Detect which cell encompasses the target text, then output its (x, y) center coordinate. 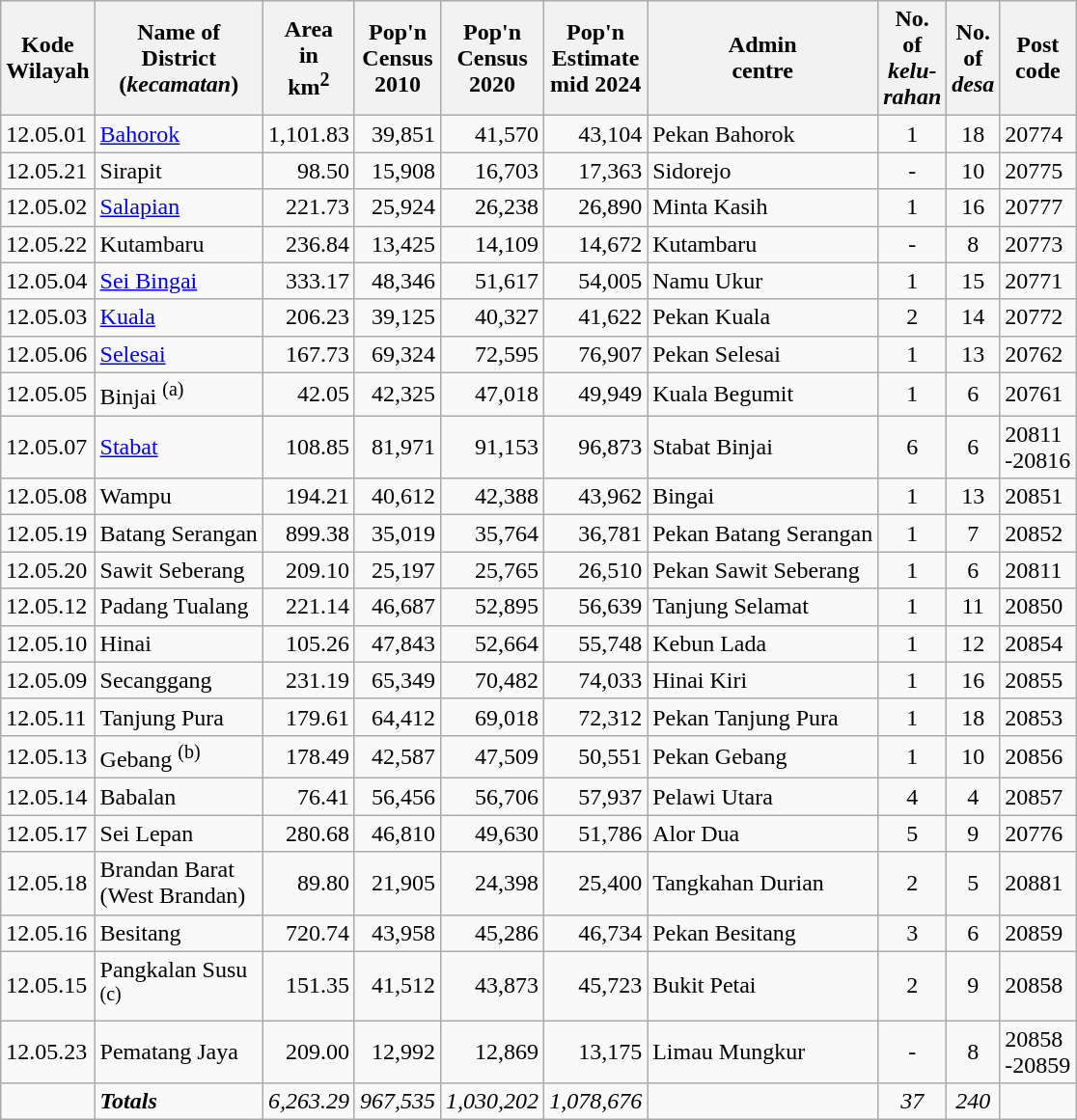
Stabat (179, 448)
43,104 (596, 134)
Sei Lepan (179, 833)
Pekan Bahorok (762, 134)
56,639 (596, 607)
81,971 (398, 448)
12.05.03 (48, 317)
236.84 (309, 244)
52,895 (492, 607)
74,033 (596, 680)
151.35 (309, 986)
55,748 (596, 643)
35,019 (398, 533)
52,664 (492, 643)
25,765 (492, 570)
41,512 (398, 986)
1,078,676 (596, 1102)
20771 (1038, 281)
167.73 (309, 354)
35,764 (492, 533)
Sirapit (179, 171)
20773 (1038, 244)
12.05.11 (48, 717)
20854 (1038, 643)
240 (973, 1102)
20777 (1038, 207)
43,962 (596, 497)
12.05.06 (48, 354)
Kode Wilayah (48, 58)
20772 (1038, 317)
Besitang (179, 933)
20856 (1038, 756)
12,869 (492, 1052)
Babalan (179, 797)
13,175 (596, 1052)
Sidorejo (762, 171)
12.05.14 (48, 797)
12.05.18 (48, 884)
20761 (1038, 394)
7 (973, 533)
Batang Serangan (179, 533)
12.05.16 (48, 933)
36,781 (596, 533)
20776 (1038, 833)
Brandan Barat (West Brandan) (179, 884)
Tanjung Selamat (762, 607)
91,153 (492, 448)
231.19 (309, 680)
72,312 (596, 717)
14,109 (492, 244)
12.05.13 (48, 756)
Namu Ukur (762, 281)
12.05.17 (48, 833)
14 (973, 317)
Pelawi Utara (762, 797)
25,197 (398, 570)
42.05 (309, 394)
12.05.04 (48, 281)
26,890 (596, 207)
221.14 (309, 607)
56,706 (492, 797)
194.21 (309, 497)
15 (973, 281)
12 (973, 643)
42,587 (398, 756)
Pematang Jaya (179, 1052)
Kuala (179, 317)
76,907 (596, 354)
Limau Mungkur (762, 1052)
12.05.20 (48, 570)
No.ofdesa (973, 58)
Totals (179, 1102)
3 (913, 933)
12.05.08 (48, 497)
1,101.83 (309, 134)
Kuala Begumit (762, 394)
Bahorok (179, 134)
Selesai (179, 354)
1,030,202 (492, 1102)
24,398 (492, 884)
16,703 (492, 171)
12.05.09 (48, 680)
12.05.21 (48, 171)
96,873 (596, 448)
26,238 (492, 207)
Pop'nCensus2010 (398, 58)
Bingai (762, 497)
Hinai (179, 643)
Sei Bingai (179, 281)
65,349 (398, 680)
Name ofDistrict(kecamatan) (179, 58)
Tanjung Pura (179, 717)
13,425 (398, 244)
46,687 (398, 607)
Pekan Batang Serangan (762, 533)
221.73 (309, 207)
70,482 (492, 680)
Pop'nEstimatemid 2024 (596, 58)
47,018 (492, 394)
Padang Tualang (179, 607)
39,851 (398, 134)
No.ofkelu-rahan (913, 58)
209.10 (309, 570)
39,125 (398, 317)
280.68 (309, 833)
Sawit Seberang (179, 570)
45,723 (596, 986)
Alor Dua (762, 833)
Admin centre (762, 58)
64,412 (398, 717)
12.05.22 (48, 244)
Pop'nCensus2020 (492, 58)
49,630 (492, 833)
209.00 (309, 1052)
12.05.10 (48, 643)
20858-20859 (1038, 1052)
12.05.07 (48, 448)
26,510 (596, 570)
72,595 (492, 354)
37 (913, 1102)
12.05.23 (48, 1052)
20857 (1038, 797)
20855 (1038, 680)
Pangkalan Susu(c) (179, 986)
17,363 (596, 171)
Gebang (b) (179, 756)
50,551 (596, 756)
20775 (1038, 171)
12,992 (398, 1052)
20852 (1038, 533)
12.05.12 (48, 607)
Binjai (a) (179, 394)
720.74 (309, 933)
51,617 (492, 281)
20811 (1038, 570)
46,810 (398, 833)
20858 (1038, 986)
43,873 (492, 986)
15,908 (398, 171)
98.50 (309, 171)
49,949 (596, 394)
Pekan Kuala (762, 317)
47,509 (492, 756)
Pekan Selesai (762, 354)
20762 (1038, 354)
20774 (1038, 134)
6,263.29 (309, 1102)
Bukit Petai (762, 986)
967,535 (398, 1102)
69,018 (492, 717)
20811-20816 (1038, 448)
11 (973, 607)
25,400 (596, 884)
Stabat Binjai (762, 448)
206.23 (309, 317)
20853 (1038, 717)
12.05.19 (48, 533)
89.80 (309, 884)
12.05.02 (48, 207)
20859 (1038, 933)
178.49 (309, 756)
14,672 (596, 244)
20850 (1038, 607)
20851 (1038, 497)
76.41 (309, 797)
43,958 (398, 933)
Pekan Sawit Seberang (762, 570)
179.61 (309, 717)
Pekan Besitang (762, 933)
40,612 (398, 497)
54,005 (596, 281)
108.85 (309, 448)
Secanggang (179, 680)
Minta Kasih (762, 207)
57,937 (596, 797)
Hinai Kiri (762, 680)
42,388 (492, 497)
41,622 (596, 317)
Salapian (179, 207)
56,456 (398, 797)
Pekan Tanjung Pura (762, 717)
Kebun Lada (762, 643)
Pekan Gebang (762, 756)
105.26 (309, 643)
42,325 (398, 394)
21,905 (398, 884)
333.17 (309, 281)
Tangkahan Durian (762, 884)
Wampu (179, 497)
20881 (1038, 884)
Area inkm2 (309, 58)
47,843 (398, 643)
12.05.05 (48, 394)
41,570 (492, 134)
40,327 (492, 317)
51,786 (596, 833)
48,346 (398, 281)
69,324 (398, 354)
12.05.01 (48, 134)
25,924 (398, 207)
12.05.15 (48, 986)
Postcode (1038, 58)
899.38 (309, 533)
46,734 (596, 933)
45,286 (492, 933)
